Detect which cell encompasses the target text, then output its [X, Y] center coordinate. 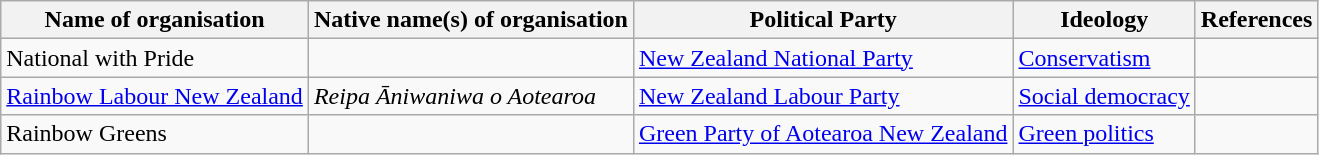
Rainbow Greens [155, 134]
References [1256, 20]
Green politics [1104, 134]
Name of organisation [155, 20]
Conservatism [1104, 58]
Political Party [823, 20]
National with Pride [155, 58]
Rainbow Labour New Zealand [155, 96]
Green Party of Aotearoa New Zealand [823, 134]
Reipa Āniwaniwa o Aotearoa [470, 96]
Social democracy [1104, 96]
Native name(s) of organisation [470, 20]
Ideology [1104, 20]
New Zealand National Party [823, 58]
New Zealand Labour Party [823, 96]
